Determine the (x, y) coordinate at the center of the cell enclosing the given text.  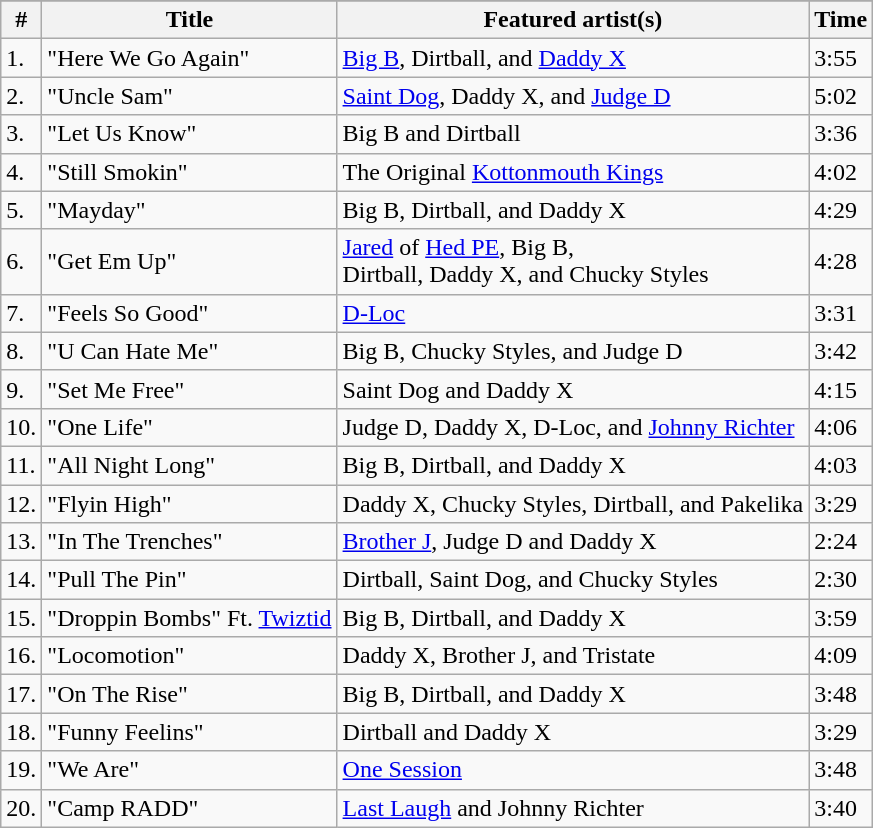
11. (22, 465)
# (22, 20)
4:09 (841, 656)
4. (22, 172)
Brother J, Judge D and Daddy X (573, 542)
Saint Dog, Daddy X, and Judge D (573, 96)
6. (22, 262)
"Pull The Pin" (190, 580)
4:03 (841, 465)
5. (22, 210)
"Mayday" (190, 210)
"Locomotion" (190, 656)
"All Night Long" (190, 465)
"Uncle Sam" (190, 96)
The Original Kottonmouth Kings (573, 172)
14. (22, 580)
"Let Us Know" (190, 134)
3:31 (841, 313)
"Droppin Bombs" Ft. Twiztid (190, 618)
"Camp RADD" (190, 808)
Daddy X, Brother J, and Tristate (573, 656)
3:59 (841, 618)
2:30 (841, 580)
"Still Smokin" (190, 172)
"Funny Feelins" (190, 732)
5:02 (841, 96)
7. (22, 313)
Jared of Hed PE, Big B, Dirtball, Daddy X, and Chucky Styles (573, 262)
Judge D, Daddy X, D-Loc, and Johnny Richter (573, 427)
3:55 (841, 58)
"U Can Hate Me" (190, 351)
Title (190, 20)
1. (22, 58)
"Get Em Up" (190, 262)
"We Are" (190, 770)
4:28 (841, 262)
13. (22, 542)
Saint Dog and Daddy X (573, 389)
Last Laugh and Johnny Richter (573, 808)
"One Life" (190, 427)
8. (22, 351)
16. (22, 656)
Dirtball and Daddy X (573, 732)
2. (22, 96)
"Flyin High" (190, 503)
19. (22, 770)
18. (22, 732)
D-Loc (573, 313)
"On The Rise" (190, 694)
4:29 (841, 210)
Daddy X, Chucky Styles, Dirtball, and Pakelika (573, 503)
4:06 (841, 427)
4:15 (841, 389)
12. (22, 503)
"Feels So Good" (190, 313)
9. (22, 389)
3:40 (841, 808)
Dirtball, Saint Dog, and Chucky Styles (573, 580)
17. (22, 694)
"In The Trenches" (190, 542)
3. (22, 134)
Big B and Dirtball (573, 134)
4:02 (841, 172)
20. (22, 808)
One Session (573, 770)
Featured artist(s) (573, 20)
10. (22, 427)
15. (22, 618)
3:36 (841, 134)
3:42 (841, 351)
Time (841, 20)
2:24 (841, 542)
"Here We Go Again" (190, 58)
Big B, Chucky Styles, and Judge D (573, 351)
"Set Me Free" (190, 389)
